Provide the (x, y) coordinate of the cell's center where the given text is located.  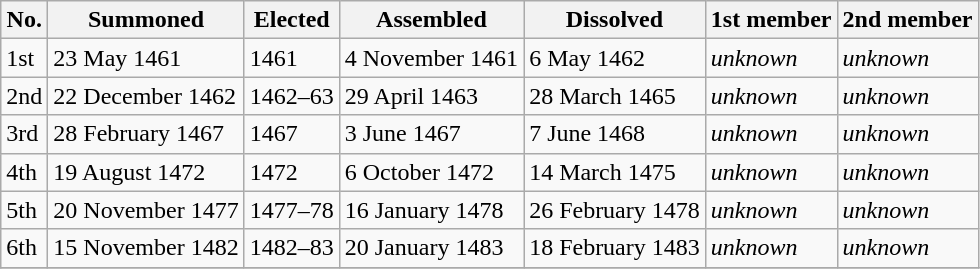
1472 (292, 172)
18 February 1483 (615, 248)
16 January 1478 (431, 210)
23 May 1461 (146, 58)
3 June 1467 (431, 134)
1467 (292, 134)
Assembled (431, 20)
6th (24, 248)
20 November 1477 (146, 210)
5th (24, 210)
1st member (771, 20)
4th (24, 172)
1477–78 (292, 210)
1462–63 (292, 96)
22 December 1462 (146, 96)
29 April 1463 (431, 96)
4 November 1461 (431, 58)
6 May 1462 (615, 58)
15 November 1482 (146, 248)
20 January 1483 (431, 248)
Elected (292, 20)
3rd (24, 134)
Dissolved (615, 20)
26 February 1478 (615, 210)
19 August 1472 (146, 172)
2nd (24, 96)
7 June 1468 (615, 134)
1461 (292, 58)
14 March 1475 (615, 172)
28 February 1467 (146, 134)
6 October 1472 (431, 172)
1482–83 (292, 248)
2nd member (908, 20)
28 March 1465 (615, 96)
No. (24, 20)
1st (24, 58)
Summoned (146, 20)
